Output the (x, y) coordinate of the center of the cell containing the given text.  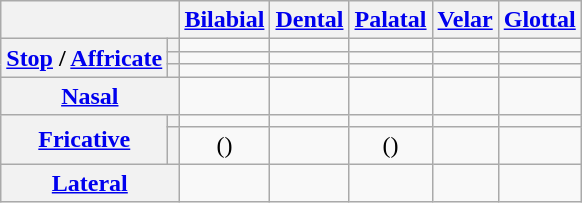
Nasal (90, 96)
Stop / Affricate (84, 58)
Dental (310, 20)
Glottal (540, 20)
Bilabial (224, 20)
Palatal (390, 20)
Lateral (90, 183)
Fricative (84, 140)
Velar (465, 20)
